Return [x, y] of the center of cell containing provided text 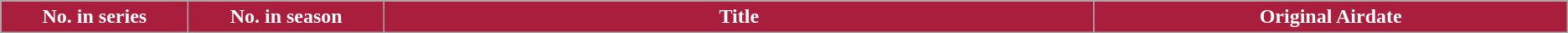
No. in season [286, 17]
Original Airdate [1330, 17]
No. in series [95, 17]
Title [739, 17]
